Pinpoint the cell where the given text exists, returning its [X, Y] midpoint coordinate. 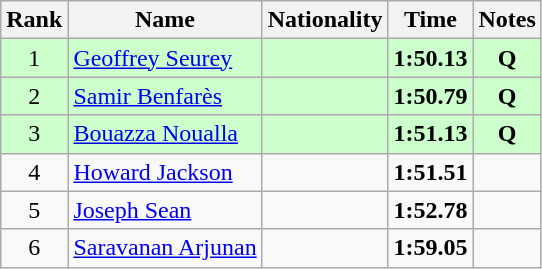
1:50.79 [430, 96]
Nationality [325, 20]
1:52.78 [430, 210]
Howard Jackson [165, 172]
Geoffrey Seurey [165, 58]
1:59.05 [430, 248]
Bouazza Noualla [165, 134]
3 [34, 134]
6 [34, 248]
Saravanan Arjunan [165, 248]
2 [34, 96]
1 [34, 58]
Samir Benfarès [165, 96]
1:51.51 [430, 172]
Joseph Sean [165, 210]
5 [34, 210]
Notes [507, 20]
4 [34, 172]
Time [430, 20]
Name [165, 20]
1:51.13 [430, 134]
1:50.13 [430, 58]
Rank [34, 20]
